Locate the cell with the specified text and output its (x, y) center coordinate. 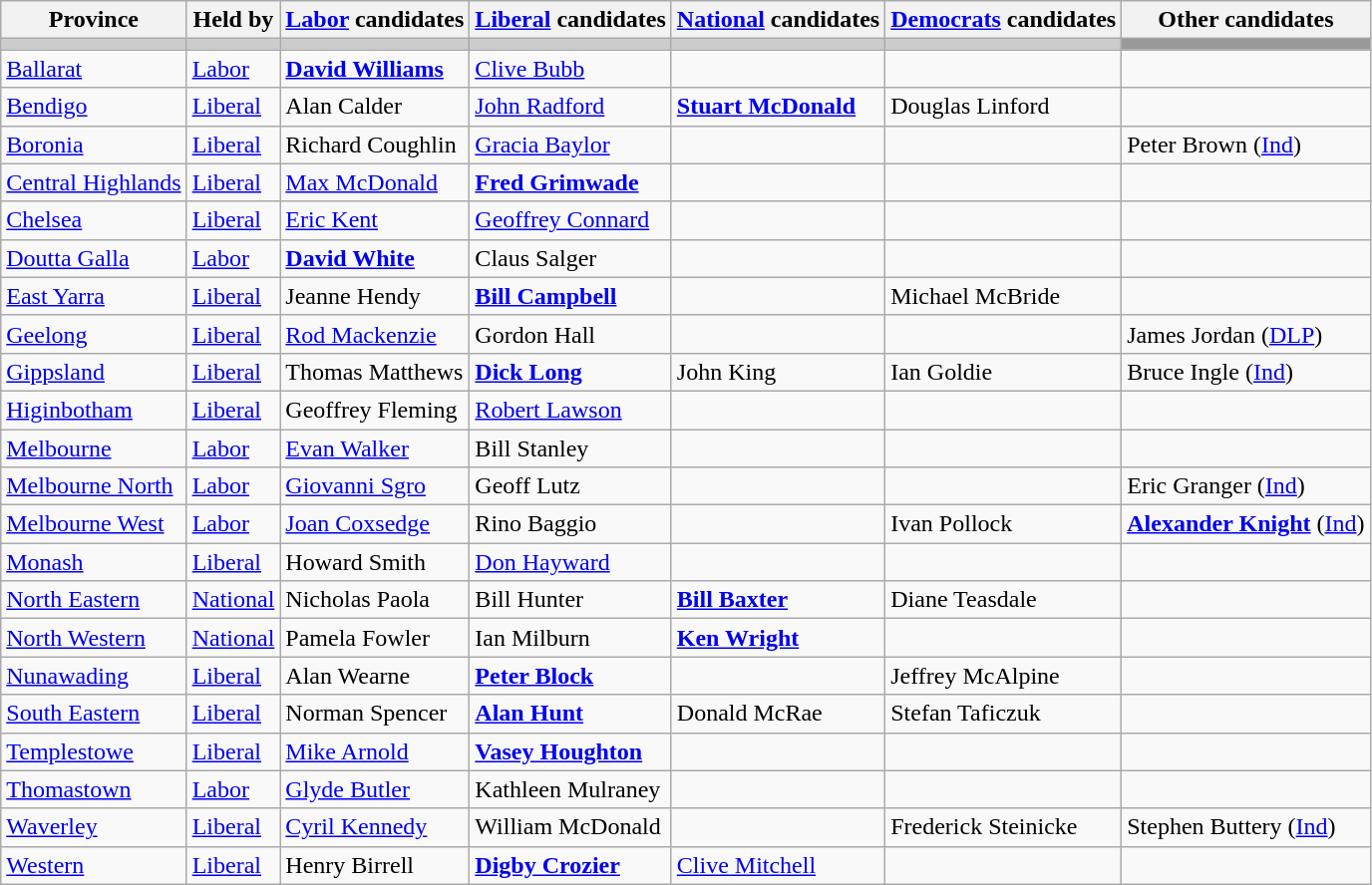
Melbourne West (94, 524)
Digby Crozier (570, 865)
David White (375, 258)
Nicholas Paola (375, 600)
Gordon Hall (570, 334)
Alan Calder (375, 107)
Ian Goldie (1003, 372)
Ken Wright (778, 638)
Joan Coxsedge (375, 524)
Thomas Matthews (375, 372)
Claus Salger (570, 258)
Gippsland (94, 372)
Rino Baggio (570, 524)
Alan Hunt (570, 714)
Stephen Buttery (Ind) (1246, 827)
Central Highlands (94, 182)
Max McDonald (375, 182)
Gracia Baylor (570, 145)
Doutta Galla (94, 258)
Donald McRae (778, 714)
Pamela Fowler (375, 638)
James Jordan (DLP) (1246, 334)
Bruce Ingle (Ind) (1246, 372)
Melbourne (94, 447)
Province (94, 20)
South Eastern (94, 714)
Eric Granger (Ind) (1246, 486)
Democrats candidates (1003, 20)
David Williams (375, 69)
Liberal candidates (570, 20)
Clive Mitchell (778, 865)
Ivan Pollock (1003, 524)
Boronia (94, 145)
Geoff Lutz (570, 486)
Robert Lawson (570, 410)
Eric Kent (375, 220)
Richard Coughlin (375, 145)
Monash (94, 562)
Higinbotham (94, 410)
Bill Stanley (570, 447)
Peter Brown (Ind) (1246, 145)
Glyde Butler (375, 789)
Stuart McDonald (778, 107)
Alan Wearne (375, 676)
Bill Hunter (570, 600)
Giovanni Sgro (375, 486)
Melbourne North (94, 486)
Mike Arnold (375, 751)
Stefan Taficzuk (1003, 714)
Norman Spencer (375, 714)
Thomastown (94, 789)
Howard Smith (375, 562)
Henry Birrell (375, 865)
Dick Long (570, 372)
Ian Milburn (570, 638)
William McDonald (570, 827)
Nunawading (94, 676)
Rod Mackenzie (375, 334)
Labor candidates (375, 20)
Clive Bubb (570, 69)
John Radford (570, 107)
Peter Block (570, 676)
Geoffrey Connard (570, 220)
Michael McBride (1003, 296)
Diane Teasdale (1003, 600)
North Western (94, 638)
Kathleen Mulraney (570, 789)
Chelsea (94, 220)
Bill Baxter (778, 600)
Geoffrey Fleming (375, 410)
Held by (233, 20)
Vasey Houghton (570, 751)
Jeanne Hendy (375, 296)
Evan Walker (375, 447)
Alexander Knight (Ind) (1246, 524)
North Eastern (94, 600)
Frederick Steinicke (1003, 827)
National candidates (778, 20)
Templestowe (94, 751)
Geelong (94, 334)
Jeffrey McAlpine (1003, 676)
Bendigo (94, 107)
Cyril Kennedy (375, 827)
John King (778, 372)
Douglas Linford (1003, 107)
Waverley (94, 827)
Western (94, 865)
Bill Campbell (570, 296)
Fred Grimwade (570, 182)
Don Hayward (570, 562)
Other candidates (1246, 20)
East Yarra (94, 296)
Ballarat (94, 69)
